Return the [X, Y] coordinate for the center point of the cell that contains the specified text.  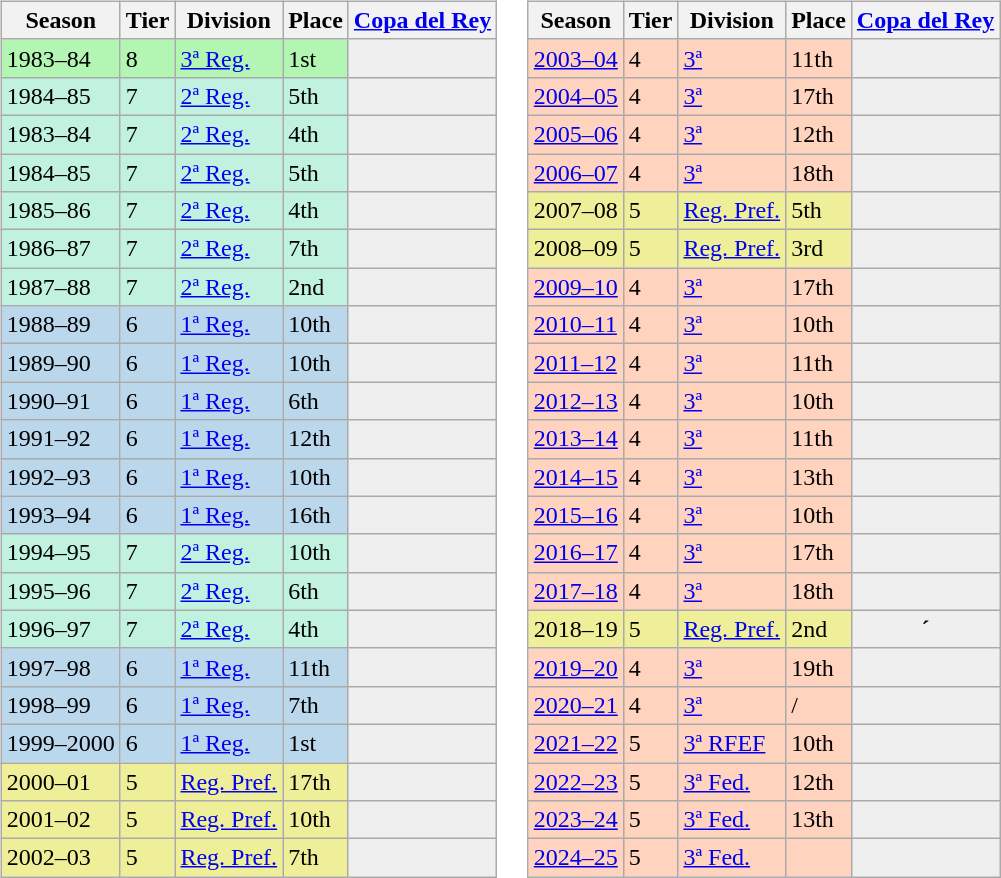
19th [819, 667]
2001–02 [60, 820]
2012–13 [576, 401]
2007–08 [576, 211]
2003–04 [576, 58]
2004–05 [576, 96]
2011–12 [576, 363]
2002–03 [60, 858]
2020–21 [576, 705]
2013–14 [576, 439]
2018–19 [576, 629]
2016–17 [576, 553]
1998–99 [60, 705]
2023–24 [576, 820]
1992–93 [60, 477]
2000–01 [60, 781]
1989–90 [60, 363]
2009–10 [576, 287]
1986–87 [60, 249]
3ª Reg. [229, 58]
2008–09 [576, 249]
2022–23 [576, 781]
2005–06 [576, 134]
2021–22 [576, 743]
2024–25 [576, 858]
8 [148, 58]
3ª RFEF [732, 743]
1985–86 [60, 211]
1997–98 [60, 667]
2014–15 [576, 477]
2017–18 [576, 591]
1991–92 [60, 439]
1988–89 [60, 325]
1996–97 [60, 629]
1999–2000 [60, 743]
1993–94 [60, 515]
1995–96 [60, 591]
2010–11 [576, 325]
1994–95 [60, 553]
1987–88 [60, 287]
1990–91 [60, 401]
/ [819, 705]
2006–07 [576, 173]
2015–16 [576, 515]
16th [316, 515]
3rd [819, 249]
2019–20 [576, 667]
´ [925, 629]
